Detect which cell encompasses the target text, then output its (x, y) center coordinate. 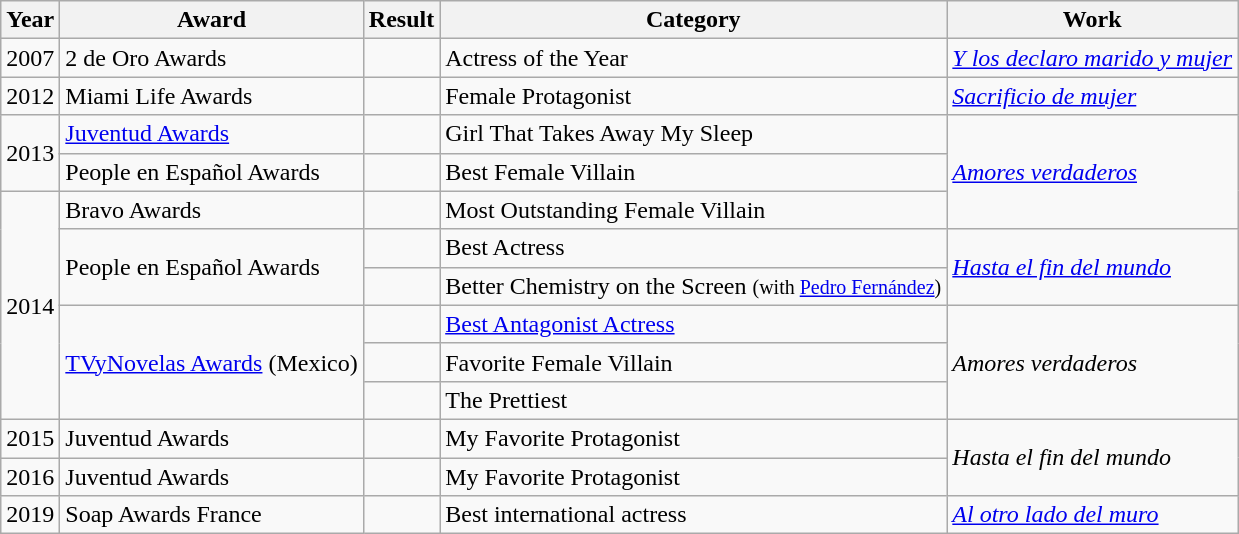
Award (212, 20)
The Prettiest (694, 400)
Bravo Awards (212, 210)
Miami Life Awards (212, 96)
Sacrificio de mujer (1092, 96)
2 de Oro Awards (212, 58)
Y los declaro marido y mujer (1092, 58)
2016 (30, 477)
Category (694, 20)
Work (1092, 20)
Better Chemistry on the Screen (with Pedro Fernández) (694, 286)
TVyNovelas Awards (Mexico) (212, 362)
Result (401, 20)
2019 (30, 515)
2012 (30, 96)
Year (30, 20)
Most Outstanding Female Villain (694, 210)
2007 (30, 58)
Al otro lado del muro (1092, 515)
Girl That Takes Away My Sleep (694, 134)
2015 (30, 438)
Best Actress (694, 248)
Best Antagonist Actress (694, 324)
Favorite Female Villain (694, 362)
2013 (30, 153)
2014 (30, 305)
Soap Awards France (212, 515)
Best international actress (694, 515)
Female Protagonist (694, 96)
Actress of the Year (694, 58)
Best Female Villain (694, 172)
